Determine the [X, Y] coordinate at the center of the cell enclosing the given text.  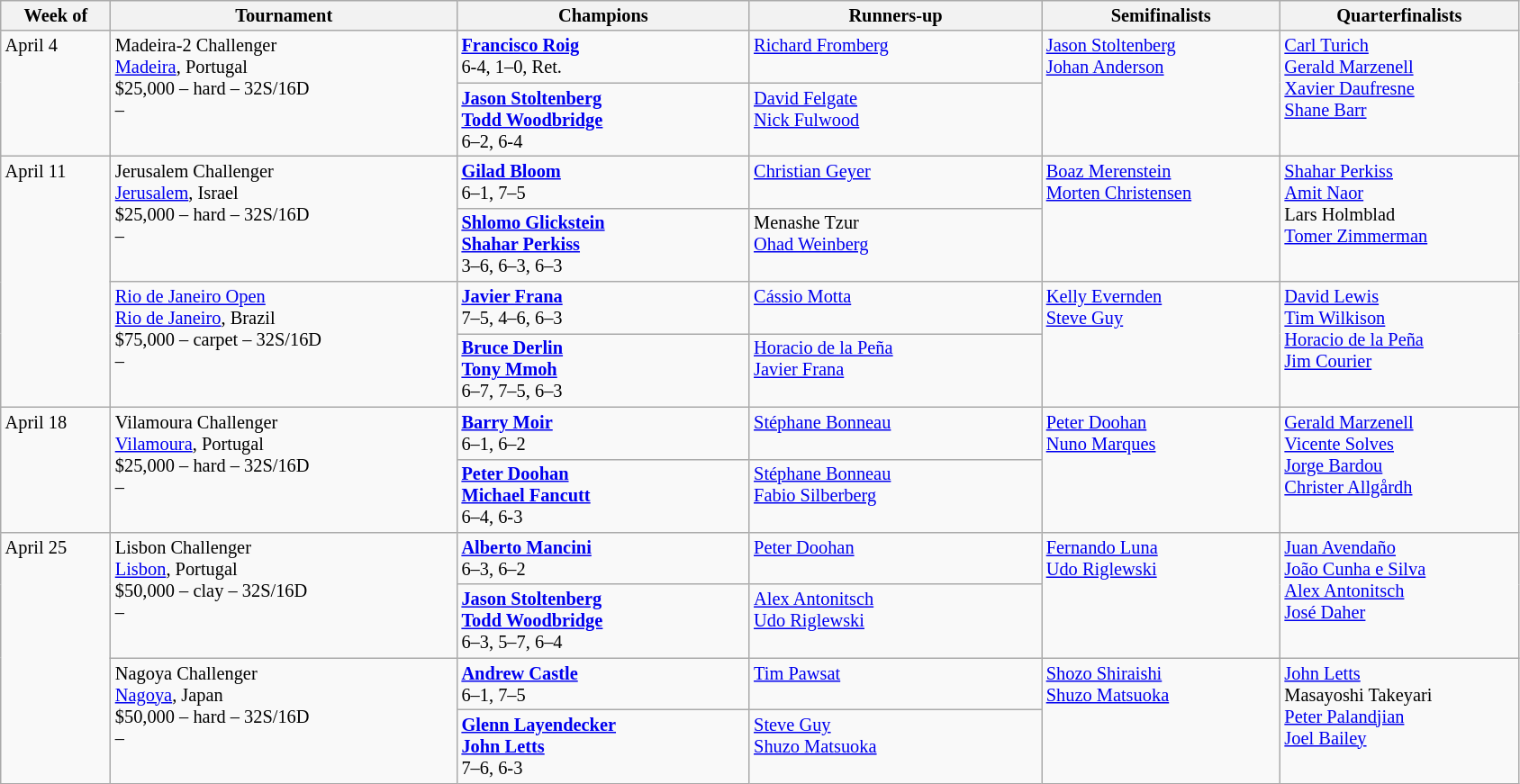
Tournament [285, 15]
Carl Turich Gerald Marzenell Xavier Daufresne Shane Barr [1399, 94]
Juan Avendaño João Cunha e Silva Alex Antonitsch José Daher [1399, 594]
David Felgate Nick Fulwood [895, 120]
Barry Moir 6–1, 6–2 [603, 433]
Richard Fromberg [895, 57]
Peter Doohan Michael Fancutt 6–4, 6-3 [603, 496]
Jason Stoltenberg Todd Woodbridge 6–3, 5–7, 6–4 [603, 621]
Jerusalem Challenger Jerusalem, Israel$25,000 – hard – 32S/16D – [285, 218]
April 25 [56, 657]
David Lewis Tim Wilkison Horacio de la Peña Jim Courier [1399, 344]
Gilad Bloom 6–1, 7–5 [603, 182]
Steve Guy Shuzo Matsuoka [895, 746]
Rio de Janeiro Open Rio de Janeiro, Brazil$75,000 – carpet – 32S/16D – [285, 344]
Horacio de la Peña Javier Frana [895, 370]
April 11 [56, 281]
Alex Antonitsch Udo Riglewski [895, 621]
Jason Stoltenberg Johan Anderson [1162, 94]
Peter Doohan Nuno Marques [1162, 470]
Glenn Layendecker John Letts 7–6, 6-3 [603, 746]
Menashe Tzur Ohad Weinberg [895, 245]
Shozo Shiraishi Shuzo Matsuoka [1162, 720]
Gerald Marzenell Vicente Solves Jorge Bardou Christer Allgårdh [1399, 470]
Boaz Merenstein Morten Christensen [1162, 218]
Christian Geyer [895, 182]
Nagoya Challenger Nagoya, Japan$50,000 – hard – 32S/16D – [285, 720]
Cássio Motta [895, 308]
Stéphane Bonneau [895, 433]
Alberto Mancini 6–3, 6–2 [603, 558]
Andrew Castle 6–1, 7–5 [603, 684]
Shahar Perkiss Amit Naor Lars Holmblad Tomer Zimmerman [1399, 218]
Runners-up [895, 15]
Vilamoura Challenger Vilamoura, Portugal$25,000 – hard – 32S/16D – [285, 470]
Francisco Roig 6-4, 1–0, Ret. [603, 57]
April 18 [56, 470]
Semifinalists [1162, 15]
Jason Stoltenberg Todd Woodbridge 6–2, 6-4 [603, 120]
Champions [603, 15]
Shlomo Glickstein Shahar Perkiss 3–6, 6–3, 6–3 [603, 245]
Stéphane Bonneau Fabio Silberberg [895, 496]
Kelly Evernden Steve Guy [1162, 344]
Madeira-2 Challenger Madeira, Portugal$25,000 – hard – 32S/16D – [285, 94]
Quarterfinalists [1399, 15]
Bruce Derlin Tony Mmoh 6–7, 7–5, 6–3 [603, 370]
Peter Doohan [895, 558]
John Letts Masayoshi Takeyari Peter Palandjian Joel Bailey [1399, 720]
Fernando Luna Udo Riglewski [1162, 594]
Tim Pawsat [895, 684]
Javier Frana 7–5, 4–6, 6–3 [603, 308]
April 4 [56, 94]
Week of [56, 15]
Lisbon Challenger Lisbon, Portugal$50,000 – clay – 32S/16D – [285, 594]
